Provide the [X, Y] coordinate of the cell's center where the given text is located.  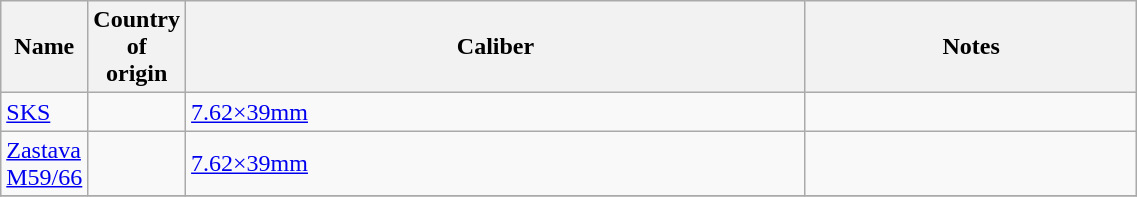
Name [44, 47]
Caliber [496, 47]
SKS [44, 112]
Zastava M59/66 [44, 164]
Country of origin [137, 47]
Notes [970, 47]
